Determine the (x, y) coordinate at the center of the cell enclosing the given text.  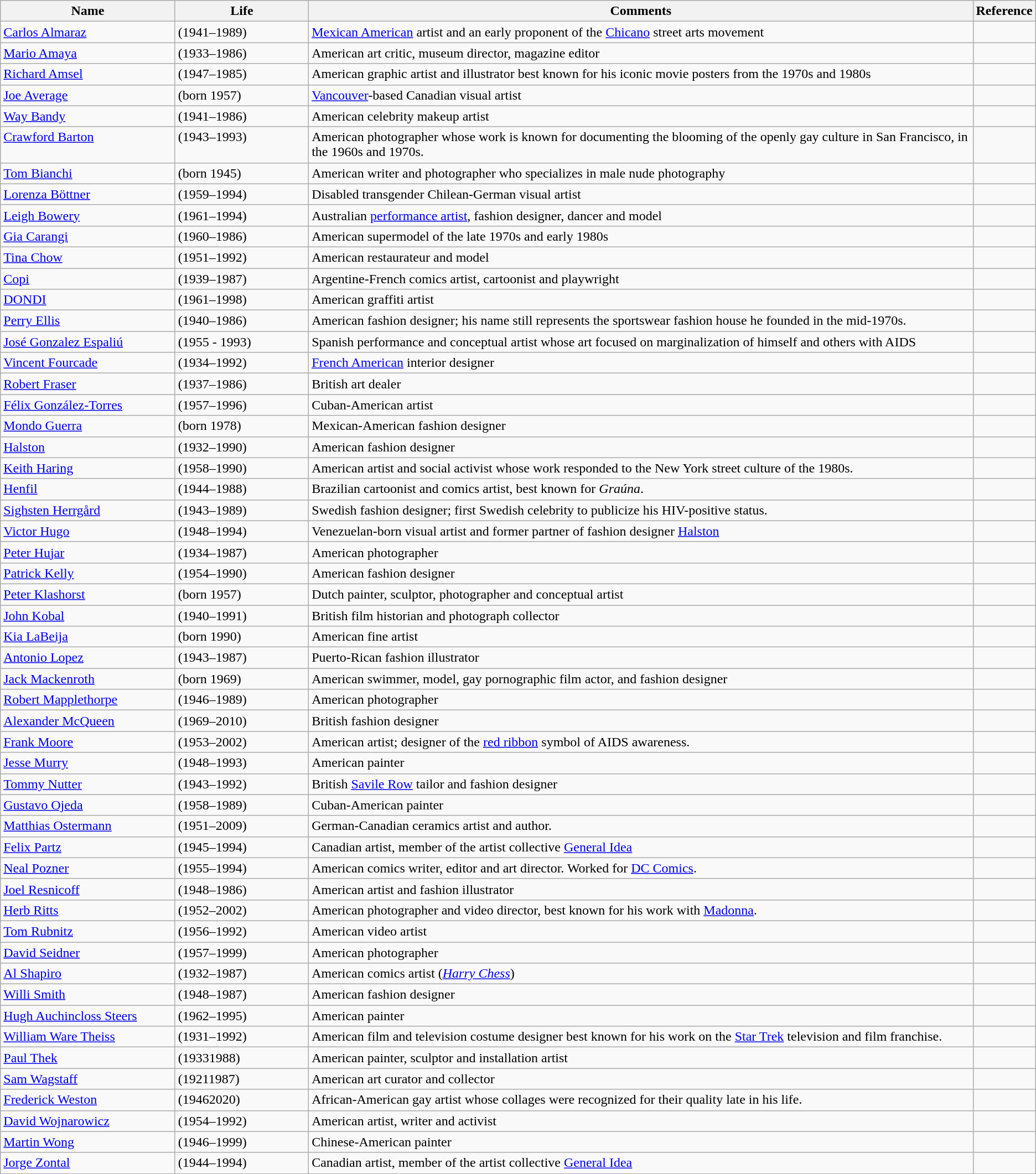
Robert Fraser (87, 384)
(1955 - 1993) (241, 342)
American film and television costume designer best known for his work on the Star Trek television and film franchise. (641, 1037)
John Kobal (87, 616)
American writer and photographer who specializes in male nude photography (641, 173)
(19211987) (241, 1079)
American artist and fashion illustrator (641, 889)
(1943–1987) (241, 658)
Crawford Barton (87, 145)
(1934–1992) (241, 363)
American fine artist (641, 637)
Peter Hujar (87, 552)
(1931–1992) (241, 1037)
Kia LaBeija (87, 637)
American celebrity makeup artist (641, 116)
Lorenza Böttner (87, 194)
American video artist (641, 931)
(1947–1985) (241, 74)
(1943–1989) (241, 510)
Dutch painter, sculptor, photographer and conceptual artist (641, 594)
(1932–1987) (241, 974)
(1943–1993) (241, 145)
(19331988) (241, 1058)
(1960–1986) (241, 236)
Puerto-Rican fashion illustrator (641, 658)
Sighsten Herrgård (87, 510)
(1954–1992) (241, 1121)
(1962–1995) (241, 1016)
Life (241, 11)
(1934–1987) (241, 552)
Richard Amsel (87, 74)
Tom Rubnitz (87, 931)
Mondo Guerra (87, 426)
American painter, sculptor and installation artist (641, 1058)
American fashion designer; his name still represents the sportswear fashion house he founded in the mid-1970s. (641, 321)
DONDI (87, 300)
American artist; designer of the red ribbon symbol of AIDS awareness. (641, 742)
(1953–2002) (241, 742)
(1940–1991) (241, 616)
Venezuelan-born visual artist and former partner of fashion designer Halston (641, 531)
(1969–2010) (241, 721)
Paul Thek (87, 1058)
Frederick Weston (87, 1100)
(1948–1994) (241, 531)
British art dealer (641, 384)
Tina Chow (87, 257)
Jesse Murry (87, 763)
Argentine-French comics artist, cartoonist and playwright (641, 278)
American artist and social activist whose work responded to the New York street culture of the 1980s. (641, 468)
(1944–1988) (241, 489)
(1952–2002) (241, 910)
Disabled transgender Chilean-German visual artist (641, 194)
American comics writer, editor and art director. Worked for DC Comics. (641, 868)
Mexican American artist and an early proponent of the Chicano street arts movement (641, 32)
Willi Smith (87, 995)
Jorge Zontal (87, 1163)
Gustavo Ojeda (87, 805)
William Ware Theiss (87, 1037)
(1961–1998) (241, 300)
Halston (87, 447)
(born 1969) (241, 679)
(born 1990) (241, 637)
(1951–1992) (241, 257)
British film historian and photograph collector (641, 616)
(1954–1990) (241, 573)
American art critic, museum director, magazine editor (641, 53)
(1944–1994) (241, 1163)
José Gonzalez Espaliú (87, 342)
(born 1978) (241, 426)
Cuban-American artist (641, 405)
Patrick Kelly (87, 573)
Way Bandy (87, 116)
American restaurateur and model (641, 257)
(1951–2009) (241, 826)
Spanish performance and conceptual artist whose art focused on marginalization of himself and others with AIDS (641, 342)
Alexander McQueen (87, 721)
Hugh Auchincloss Steers (87, 1016)
(1948–1993) (241, 763)
French American interior designer (641, 363)
Antonio Lopez (87, 658)
(1948–1986) (241, 889)
Comments (641, 11)
(1941–1989) (241, 32)
American artist, writer and activist (641, 1121)
American graffiti artist (641, 300)
German-Canadian ceramics artist and author. (641, 826)
Vancouver-based Canadian visual artist (641, 95)
(1946–1999) (241, 1142)
American supermodel of the late 1970s and early 1980s (641, 236)
(1956–1992) (241, 931)
Mario Amaya (87, 53)
American comics artist (Harry Chess) (641, 974)
Chinese-American painter (641, 1142)
(19462020) (241, 1100)
Carlos Almaraz (87, 32)
Victor Hugo (87, 531)
Keith Haring (87, 468)
(1939–1987) (241, 278)
Reference (1004, 11)
Joel Resnicoff (87, 889)
(1959–1994) (241, 194)
Mexican-American fashion designer (641, 426)
Leigh Bowery (87, 215)
Perry Ellis (87, 321)
Brazilian cartoonist and comics artist, best known for Graúna. (641, 489)
(1957–1999) (241, 952)
(1941–1986) (241, 116)
Cuban-American painter (641, 805)
American photographer whose work is known for documenting the blooming of the openly gay culture in San Francisco, in the 1960s and 1970s. (641, 145)
Neal Pozner (87, 868)
(born 1945) (241, 173)
Félix González-Torres (87, 405)
(1945–1994) (241, 847)
Herb Ritts (87, 910)
(1937–1986) (241, 384)
(1940–1986) (241, 321)
Tommy Nutter (87, 784)
Frank Moore (87, 742)
American photographer and video director, best known for his work with Madonna. (641, 910)
Swedish fashion designer; first Swedish celebrity to publicize his HIV-positive status. (641, 510)
(1957–1996) (241, 405)
(1955–1994) (241, 868)
(1932–1990) (241, 447)
Name (87, 11)
Vincent Fourcade (87, 363)
Copi (87, 278)
Robert Mapplethorpe (87, 700)
African-American gay artist whose collages were recognized for their quality late in his life. (641, 1100)
Peter Klashorst (87, 594)
(1961–1994) (241, 215)
British Savile Row tailor and fashion designer (641, 784)
Australian performance artist, fashion designer, dancer and model (641, 215)
(1958–1989) (241, 805)
(1958–1990) (241, 468)
American art curator and collector (641, 1079)
Gia Carangi (87, 236)
Jack Mackenroth (87, 679)
(1943–1992) (241, 784)
Martin Wong (87, 1142)
(1933–1986) (241, 53)
American swimmer, model, gay pornographic film actor, and fashion designer (641, 679)
(1948–1987) (241, 995)
Joe Average (87, 95)
Tom Bianchi (87, 173)
Sam Wagstaff (87, 1079)
David Wojnarowicz (87, 1121)
(1946–1989) (241, 700)
American graphic artist and illustrator best known for his iconic movie posters from the 1970s and 1980s (641, 74)
Matthias Ostermann (87, 826)
Henfil (87, 489)
Felix Partz (87, 847)
British fashion designer (641, 721)
David Seidner (87, 952)
Al Shapiro (87, 974)
